From the cell containing the given text, extract its center point as (X, Y) coordinate. 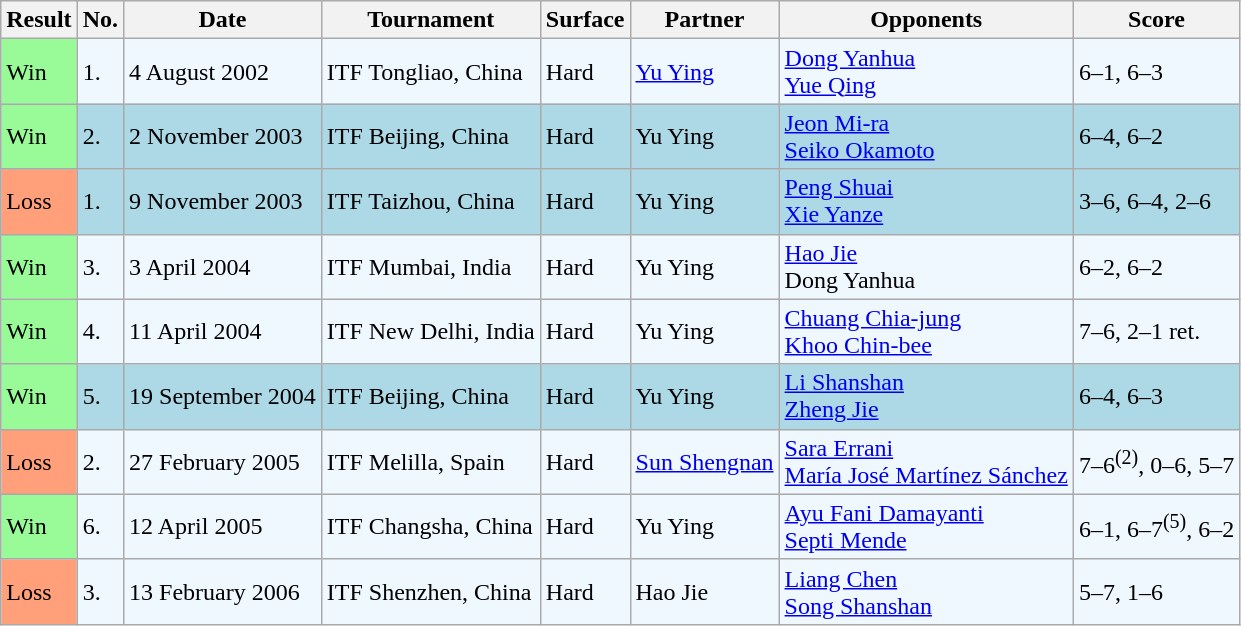
7–6(2), 0–6, 5–7 (1156, 462)
ITF Tongliao, China (430, 72)
Surface (585, 20)
No. (100, 20)
ITF Melilla, Spain (430, 462)
Peng Shuai Xie Yanze (926, 202)
Sun Shengnan (704, 462)
ITF Shenzhen, China (430, 592)
6. (100, 526)
2 November 2003 (223, 136)
Sara Errani María José Martínez Sánchez (926, 462)
6–4, 6–3 (1156, 396)
6–1, 6–7(5), 6–2 (1156, 526)
27 February 2005 (223, 462)
Li Shanshan Zheng Jie (926, 396)
3–6, 6–4, 2–6 (1156, 202)
Tournament (430, 20)
Date (223, 20)
Opponents (926, 20)
19 September 2004 (223, 396)
6–2, 6–2 (1156, 266)
Score (1156, 20)
ITF Changsha, China (430, 526)
11 April 2004 (223, 332)
6–1, 6–3 (1156, 72)
7–6, 2–1 ret. (1156, 332)
5. (100, 396)
ITF New Delhi, India (430, 332)
3 April 2004 (223, 266)
ITF Taizhou, China (430, 202)
5–7, 1–6 (1156, 592)
12 April 2005 (223, 526)
Liang Chen Song Shanshan (926, 592)
Dong Yanhua Yue Qing (926, 72)
ITF Mumbai, India (430, 266)
Hao Jie Dong Yanhua (926, 266)
4. (100, 332)
6–4, 6–2 (1156, 136)
Result (39, 20)
13 February 2006 (223, 592)
Ayu Fani Damayanti Septi Mende (926, 526)
Chuang Chia-jung Khoo Chin-bee (926, 332)
4 August 2002 (223, 72)
9 November 2003 (223, 202)
Jeon Mi-ra Seiko Okamoto (926, 136)
Partner (704, 20)
Hao Jie (704, 592)
